Pinpoint the cell where the given text exists, returning its [X, Y] midpoint coordinate. 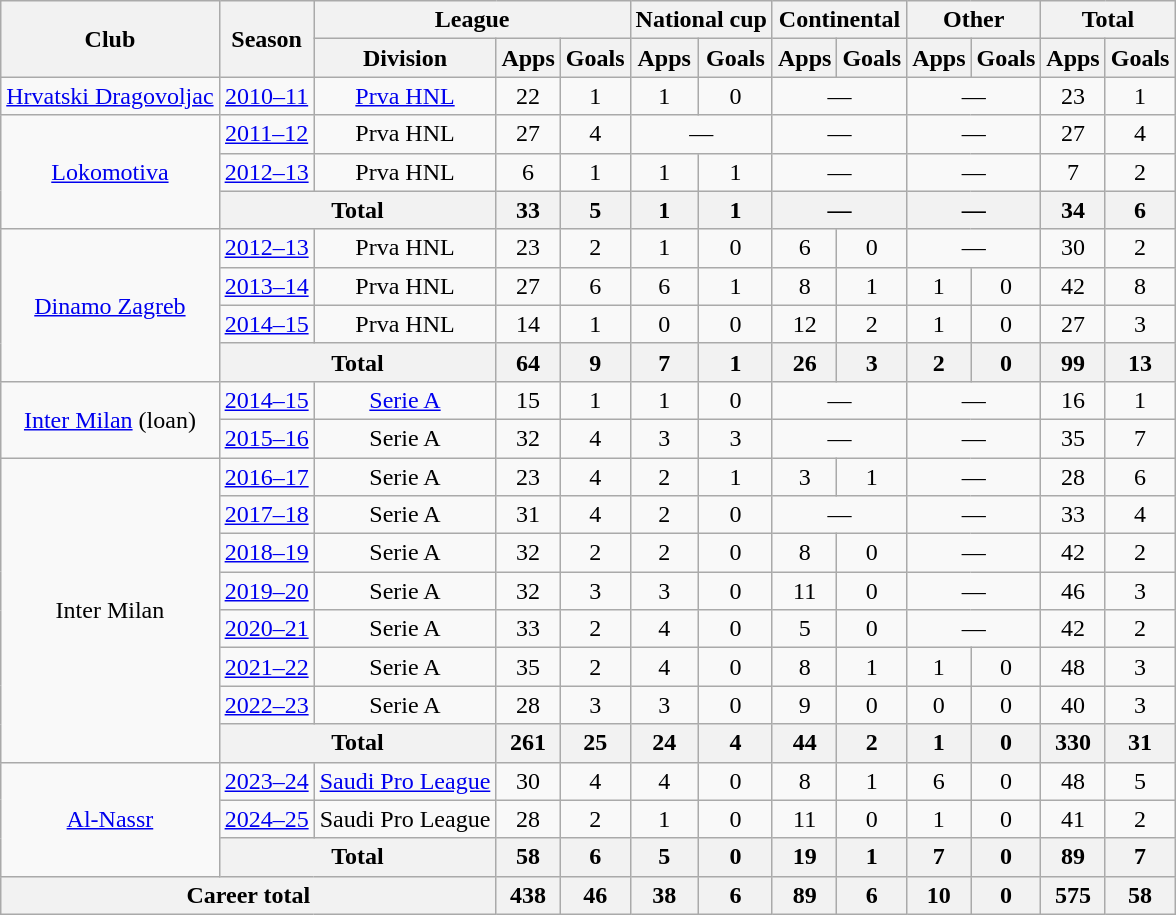
Division [405, 58]
13 [1140, 362]
15 [528, 400]
99 [1073, 362]
64 [528, 362]
Al-Nassr [110, 819]
Inter Milan (loan) [110, 419]
Dinamo Zagreb [110, 305]
Continental [839, 20]
2022–23 [266, 705]
National cup [701, 20]
2010–11 [266, 96]
2011–12 [266, 134]
2019–20 [266, 591]
League [472, 20]
12 [804, 324]
26 [804, 362]
Club [110, 39]
24 [664, 743]
25 [595, 743]
Other [974, 20]
34 [1073, 210]
19 [804, 857]
10 [939, 895]
16 [1073, 400]
Hrvatski Dragovoljac [110, 96]
2023–24 [266, 781]
2017–18 [266, 515]
22 [528, 96]
2016–17 [266, 477]
Season [266, 39]
Inter Milan [110, 610]
2015–16 [266, 438]
Career total [248, 895]
2024–25 [266, 819]
40 [1073, 705]
261 [528, 743]
2018–19 [266, 553]
438 [528, 895]
575 [1073, 895]
2021–22 [266, 667]
330 [1073, 743]
14 [528, 324]
41 [1073, 819]
2020–21 [266, 629]
2013–14 [266, 286]
38 [664, 895]
44 [804, 743]
Lokomotiva [110, 172]
